Pinpoint the cell where the given text exists, returning its [x, y] midpoint coordinate. 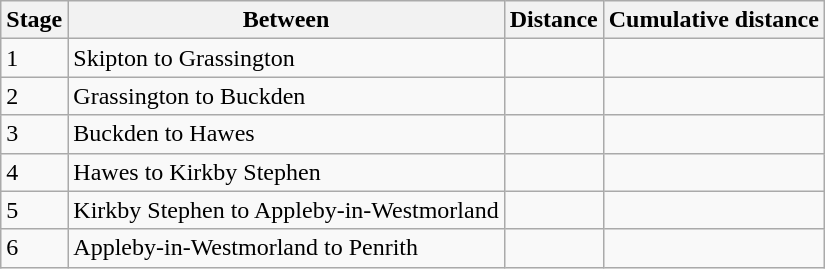
6 [34, 248]
Kirkby Stephen to Appleby-in-Westmorland [286, 210]
3 [34, 134]
2 [34, 96]
4 [34, 172]
5 [34, 210]
Cumulative distance [714, 20]
Grassington to Buckden [286, 96]
Between [286, 20]
Appleby-in-Westmorland to Penrith [286, 248]
1 [34, 58]
Skipton to Grassington [286, 58]
Buckden to Hawes [286, 134]
Hawes to Kirkby Stephen [286, 172]
Distance [554, 20]
Stage [34, 20]
